Pinpoint the cell where the given text exists, returning its [x, y] midpoint coordinate. 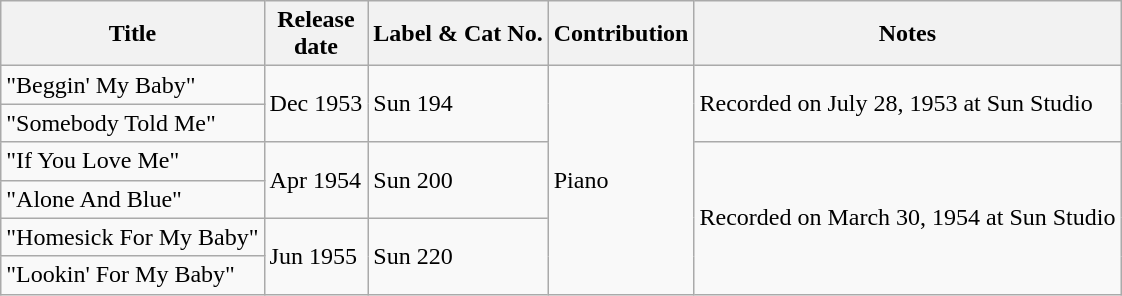
"Somebody Told Me" [132, 123]
"Lookin' For My Baby" [132, 275]
Apr 1954 [316, 180]
Sun 220 [458, 256]
"Beggin' My Baby" [132, 85]
Title [132, 34]
Sun 200 [458, 180]
Releasedate [316, 34]
Label & Cat No. [458, 34]
Sun 194 [458, 104]
Recorded on March 30, 1954 at Sun Studio [908, 218]
Piano [621, 180]
"Homesick For My Baby" [132, 237]
Dec 1953 [316, 104]
Notes [908, 34]
Recorded on July 28, 1953 at Sun Studio [908, 104]
"If You Love Me" [132, 161]
Jun 1955 [316, 256]
Contribution [621, 34]
"Alone And Blue" [132, 199]
